Return [X, Y] of the center of cell containing provided text 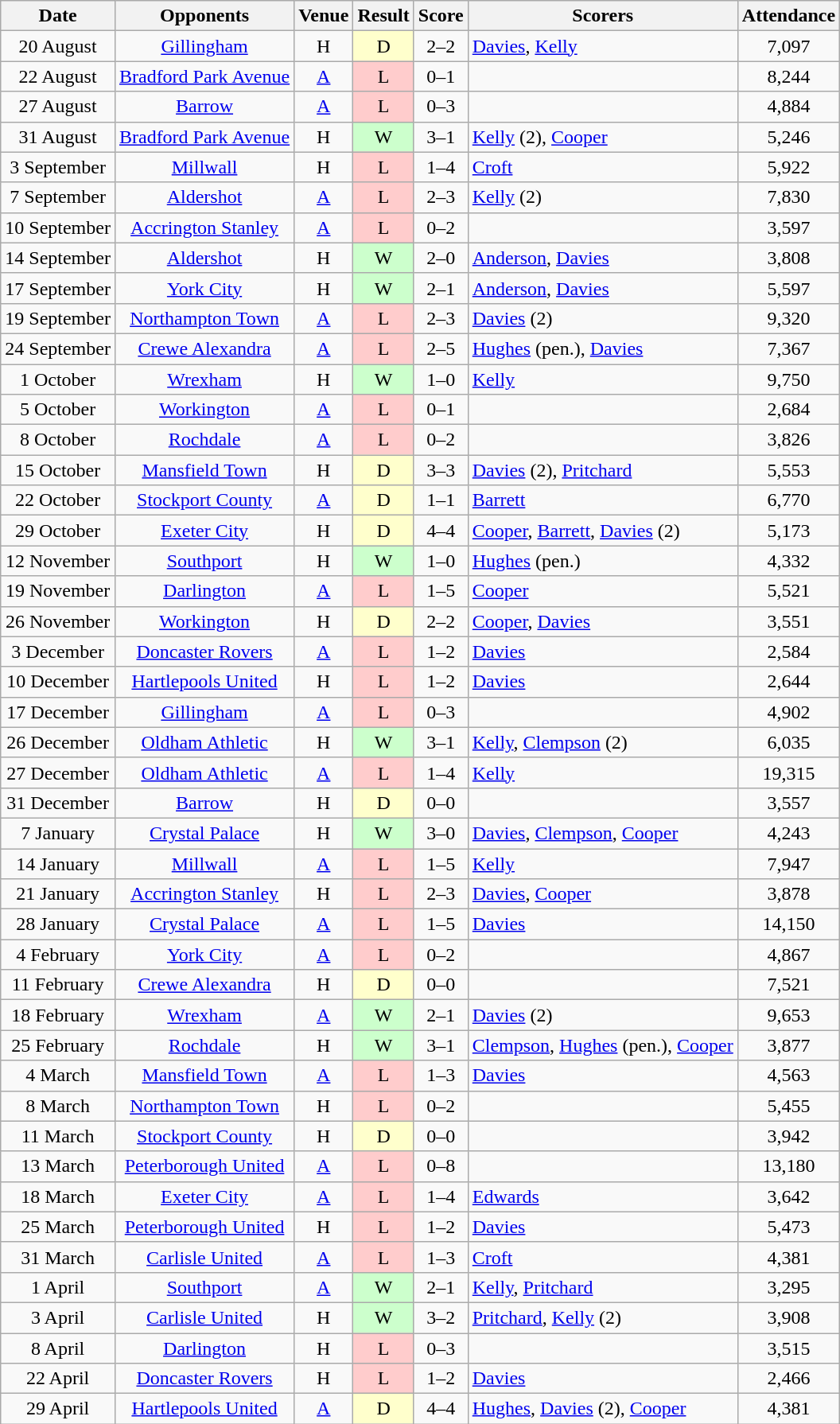
3–0 [441, 833]
5,455 [788, 1106]
4,884 [788, 107]
4,332 [788, 561]
Hughes (pen.), Davies [603, 348]
7,367 [788, 348]
3,551 [788, 621]
Kelly (2), Cooper [603, 137]
2–5 [441, 348]
Davies, Cooper [603, 894]
3,597 [788, 228]
3 April [58, 1317]
10 September [58, 228]
8 October [58, 440]
9,750 [788, 379]
Pritchard, Kelly (2) [603, 1317]
11 February [58, 985]
Davies, Clempson, Cooper [603, 833]
4 March [58, 1076]
7,947 [788, 863]
3–3 [441, 470]
5,922 [788, 167]
19 September [58, 318]
2,684 [788, 410]
12 November [58, 561]
5,246 [788, 137]
28 January [58, 924]
4,563 [788, 1076]
3 September [58, 167]
4,867 [788, 955]
14 January [58, 863]
Barrett [603, 500]
27 August [58, 107]
8,244 [788, 76]
3,908 [788, 1317]
3,808 [788, 258]
2,466 [788, 1379]
18 February [58, 1015]
Kelly, Pritchard [603, 1287]
22 April [58, 1379]
31 December [58, 803]
4,243 [788, 833]
3,826 [788, 440]
1 April [58, 1287]
22 October [58, 500]
17 December [58, 712]
5,173 [788, 531]
29 October [58, 531]
3,295 [788, 1287]
19 November [58, 591]
3,642 [788, 1196]
22 August [58, 76]
Result [383, 16]
5,597 [788, 288]
21 January [58, 894]
4,902 [788, 712]
5,473 [788, 1227]
Cooper, Davies [603, 621]
27 December [58, 772]
9,653 [788, 1015]
Kelly (2) [603, 197]
7,097 [788, 46]
8 March [58, 1106]
26 December [58, 742]
Davies, Kelly [603, 46]
14,150 [788, 924]
Edwards [603, 1196]
2,584 [788, 652]
5,521 [788, 591]
9,320 [788, 318]
2–0 [441, 258]
14 September [58, 258]
3,515 [788, 1348]
3,942 [788, 1136]
25 February [58, 1045]
7 September [58, 197]
Attendance [788, 16]
10 December [58, 682]
2,644 [788, 682]
Cooper [603, 591]
13,180 [788, 1166]
0–8 [441, 1166]
Hughes, Davies (2), Cooper [603, 1409]
3,878 [788, 894]
13 March [58, 1166]
Scorers [603, 16]
31 March [58, 1257]
Cooper, Barrett, Davies (2) [603, 531]
18 March [58, 1196]
26 November [58, 621]
4 February [58, 955]
Score [441, 16]
17 September [58, 288]
5,553 [788, 470]
19,315 [788, 772]
Clempson, Hughes (pen.), Cooper [603, 1045]
3–2 [441, 1317]
15 October [58, 470]
1 October [58, 379]
7,830 [788, 197]
6,035 [788, 742]
3 December [58, 652]
24 September [58, 348]
29 April [58, 1409]
7 January [58, 833]
Venue [324, 16]
31 August [58, 137]
8 April [58, 1348]
6,770 [788, 500]
Opponents [204, 16]
Date [58, 16]
7,521 [788, 985]
3,557 [788, 803]
25 March [58, 1227]
11 March [58, 1136]
5 October [58, 410]
Hughes (pen.) [603, 561]
3,877 [788, 1045]
20 August [58, 46]
Kelly, Clempson (2) [603, 742]
1–1 [441, 500]
Davies (2), Pritchard [603, 470]
